Return [X, Y] of the center of cell containing provided text 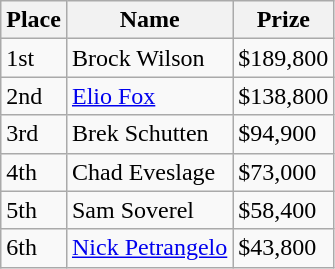
Prize [284, 20]
$43,800 [284, 248]
6th [34, 248]
$189,800 [284, 58]
2nd [34, 96]
Chad Eveslage [149, 172]
4th [34, 172]
Brek Schutten [149, 134]
Name [149, 20]
$58,400 [284, 210]
Brock Wilson [149, 58]
$138,800 [284, 96]
Nick Petrangelo [149, 248]
Elio Fox [149, 96]
3rd [34, 134]
$73,000 [284, 172]
1st [34, 58]
Place [34, 20]
5th [34, 210]
$94,900 [284, 134]
Sam Soverel [149, 210]
